From the cell containing the given text, extract its center point as [X, Y] coordinate. 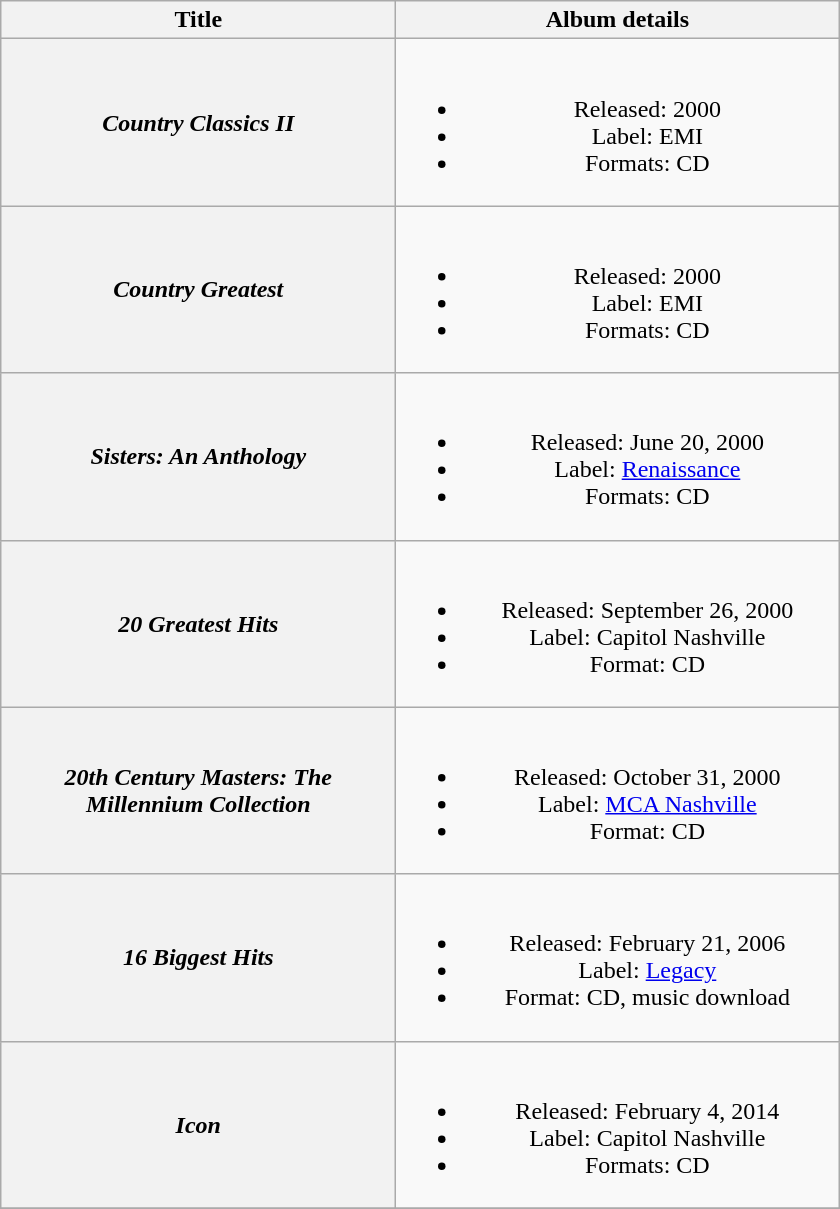
20 Greatest Hits [198, 624]
Released: September 26, 2000Label: Capitol NashvilleFormat: CD [618, 624]
16 Biggest Hits [198, 958]
Released: October 31, 2000Label: MCA NashvilleFormat: CD [618, 790]
Released: February 4, 2014Label: Capitol NashvilleFormats: CD [618, 1124]
Country Greatest [198, 290]
Title [198, 20]
Released: February 21, 2006Label: LegacyFormat: CD, music download [618, 958]
Released: June 20, 2000Label: RenaissanceFormats: CD [618, 456]
20th Century Masters: The Millennium Collection [198, 790]
Icon [198, 1124]
Album details [618, 20]
Sisters: An Anthology [198, 456]
Country Classics II [198, 122]
